Capture the cell that displays the provided text and extract its [X, Y] central coordinate. 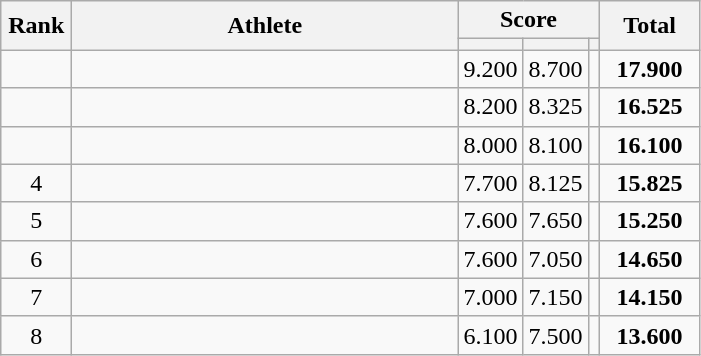
6.100 [490, 335]
Total [650, 26]
14.650 [650, 259]
16.100 [650, 145]
5 [36, 221]
8.100 [556, 145]
14.150 [650, 297]
Rank [36, 26]
7.650 [556, 221]
7.050 [556, 259]
Athlete [265, 26]
13.600 [650, 335]
15.250 [650, 221]
6 [36, 259]
8.700 [556, 69]
8.000 [490, 145]
17.900 [650, 69]
4 [36, 183]
8.125 [556, 183]
7.700 [490, 183]
8.200 [490, 107]
7.000 [490, 297]
Score [528, 20]
7.150 [556, 297]
7.500 [556, 335]
9.200 [490, 69]
16.525 [650, 107]
15.825 [650, 183]
8 [36, 335]
7 [36, 297]
8.325 [556, 107]
